Pinpoint the cell where the given text exists, returning its [x, y] midpoint coordinate. 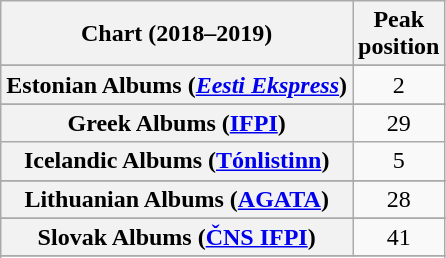
29 [399, 123]
Estonian Albums (Eesti Ekspress) [177, 85]
Lithuanian Albums (AGATA) [177, 199]
Slovak Albums (ČNS IFPI) [177, 237]
Icelandic Albums (Tónlistinn) [177, 161]
Chart (2018–2019) [177, 34]
Peakposition [399, 34]
5 [399, 161]
41 [399, 237]
Greek Albums (IFPI) [177, 123]
2 [399, 85]
28 [399, 199]
